Extract the [X, Y] coordinate from the center of the cell holding the provided text.  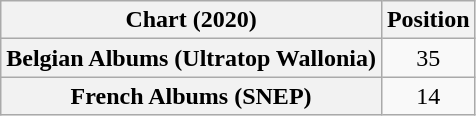
Chart (2020) [192, 20]
Belgian Albums (Ultratop Wallonia) [192, 58]
French Albums (SNEP) [192, 96]
Position [428, 20]
35 [428, 58]
14 [428, 96]
